Scan for the cell matching the given text and deliver its (x, y) coordinate at center. 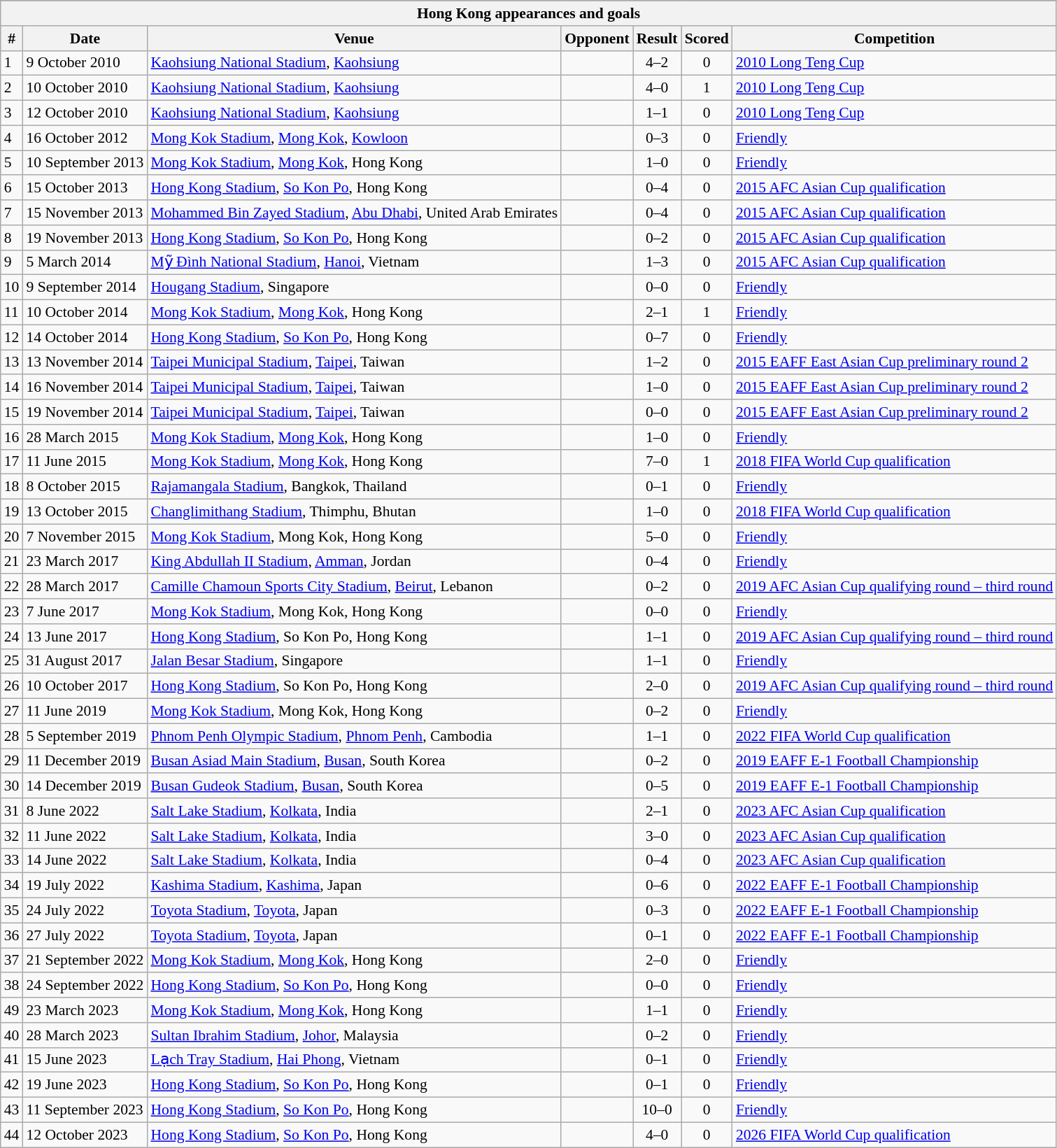
Jalan Besar Stadium, Singapore (354, 661)
1–2 (658, 362)
Result (658, 38)
Mỹ Đình National Stadium, Hanoi, Vietnam (354, 262)
15 June 2023 (85, 1060)
25 (12, 661)
5 (12, 163)
30 (12, 786)
7 June 2017 (85, 611)
19 November 2013 (85, 238)
0–7 (658, 337)
11 June 2015 (85, 462)
22 (12, 587)
9 October 2010 (85, 63)
3 (12, 113)
33 (12, 860)
6 (12, 188)
Phnom Penh Olympic Stadium, Phnom Penh, Cambodia (354, 736)
Hougang Stadium, Singapore (354, 288)
12 (12, 337)
19 November 2014 (85, 412)
5 March 2014 (85, 262)
King Abdullah II Stadium, Amman, Jordan (354, 562)
37 (12, 961)
Camille Chamoun Sports City Stadium, Beirut, Lebanon (354, 587)
Scored (707, 38)
15 October 2013 (85, 188)
Venue (354, 38)
0–5 (658, 786)
11 June 2022 (85, 836)
28 March 2015 (85, 437)
11 (12, 313)
28 (12, 736)
23 March 2023 (85, 1010)
12 October 2010 (85, 113)
13 (12, 362)
21 September 2022 (85, 961)
31 August 2017 (85, 661)
Busan Asiad Main Stadium, Busan, South Korea (354, 761)
10 September 2013 (85, 163)
18 (12, 487)
23 (12, 611)
14 December 2019 (85, 786)
Opponent (597, 38)
10–0 (658, 1110)
19 June 2023 (85, 1085)
10 (12, 288)
15 (12, 412)
26 (12, 686)
5–0 (658, 537)
Hong Kong appearances and goals (529, 13)
2026 FIFA World Cup qualification (894, 1135)
34 (12, 886)
Kashima Stadium, Kashima, Japan (354, 886)
19 (12, 512)
9 (12, 262)
4 (12, 138)
32 (12, 836)
Date (85, 38)
31 (12, 811)
24 July 2022 (85, 911)
5 September 2019 (85, 736)
21 (12, 562)
27 July 2022 (85, 935)
23 March 2017 (85, 562)
3–0 (658, 836)
2 (12, 88)
24 (12, 637)
4–2 (658, 63)
1–3 (658, 262)
13 June 2017 (85, 637)
11 June 2019 (85, 711)
11 December 2019 (85, 761)
36 (12, 935)
9 September 2014 (85, 288)
0–6 (658, 886)
12 October 2023 (85, 1135)
13 November 2014 (85, 362)
Mong Kok Stadium, Mong Kok, Kowloon (354, 138)
44 (12, 1135)
Mohammed Bin Zayed Stadium, Abu Dhabi, United Arab Emirates (354, 213)
28 March 2023 (85, 1035)
17 (12, 462)
Sultan Ibrahim Stadium, Johor, Malaysia (354, 1035)
11 September 2023 (85, 1110)
35 (12, 911)
14 October 2014 (85, 337)
14 June 2022 (85, 860)
29 (12, 761)
27 (12, 711)
Rajamangala Stadium, Bangkok, Thailand (354, 487)
7 November 2015 (85, 537)
7–0 (658, 462)
8 (12, 238)
8 June 2022 (85, 811)
41 (12, 1060)
40 (12, 1035)
28 March 2017 (85, 587)
20 (12, 537)
38 (12, 986)
Busan Gudeok Stadium, Busan, South Korea (354, 786)
# (12, 38)
2022 FIFA World Cup qualification (894, 736)
Lạch Tray Stadium, Hai Phong, Vietnam (354, 1060)
Changlimithang Stadium, Thimphu, Bhutan (354, 512)
10 October 2010 (85, 88)
16 November 2014 (85, 388)
42 (12, 1085)
16 October 2012 (85, 138)
16 (12, 437)
13 October 2015 (85, 512)
7 (12, 213)
24 September 2022 (85, 986)
15 November 2013 (85, 213)
14 (12, 388)
10 October 2014 (85, 313)
Competition (894, 38)
8 October 2015 (85, 487)
43 (12, 1110)
49 (12, 1010)
19 July 2022 (85, 886)
10 October 2017 (85, 686)
